For the text-containing cell, return its midpoint in (X, Y) coordinate format. 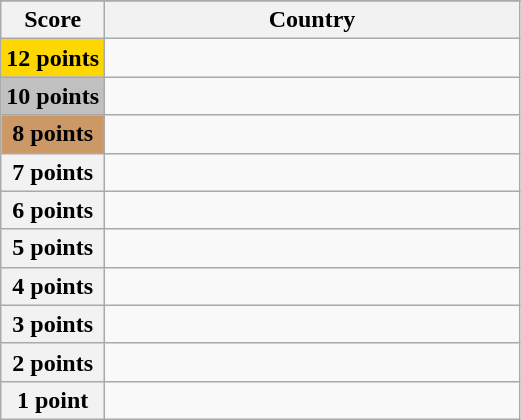
Score (53, 20)
2 points (53, 362)
5 points (53, 248)
Country (312, 20)
12 points (53, 58)
3 points (53, 324)
7 points (53, 172)
4 points (53, 286)
8 points (53, 134)
10 points (53, 96)
6 points (53, 210)
1 point (53, 400)
